Extract the (x, y) coordinate from the center of the cell holding the provided text.  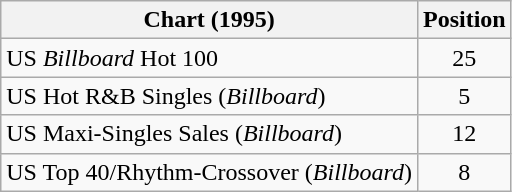
US Top 40/Rhythm-Crossover (Billboard) (210, 172)
8 (464, 172)
US Maxi-Singles Sales (Billboard) (210, 134)
12 (464, 134)
US Billboard Hot 100 (210, 58)
25 (464, 58)
5 (464, 96)
Position (464, 20)
US Hot R&B Singles (Billboard) (210, 96)
Chart (1995) (210, 20)
